Output the (x, y) coordinate of the center of the cell containing the given text.  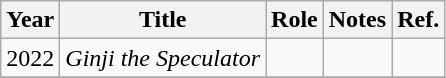
Ginji the Speculator (163, 58)
2022 (30, 58)
Notes (357, 20)
Year (30, 20)
Role (295, 20)
Title (163, 20)
Ref. (418, 20)
